Detect which cell encompasses the target text, then output its (x, y) center coordinate. 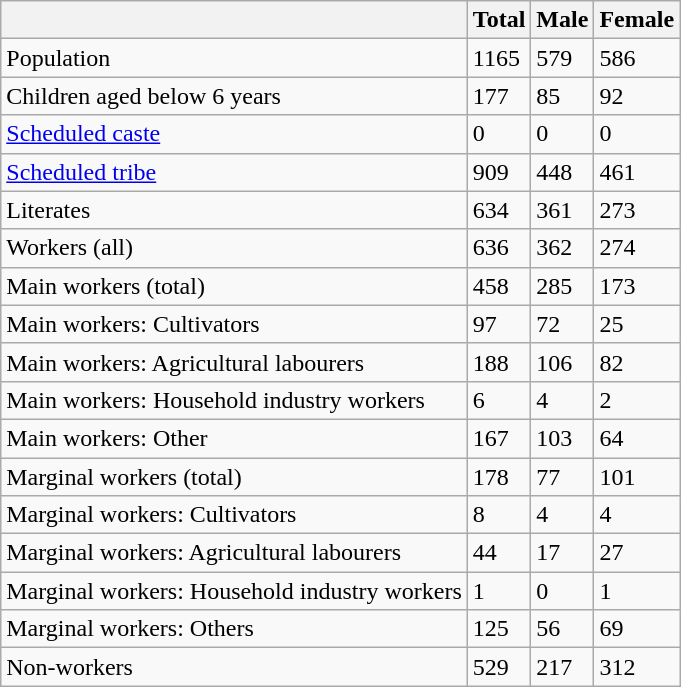
285 (562, 286)
Children aged below 6 years (234, 96)
Literates (234, 210)
529 (499, 667)
Scheduled caste (234, 134)
101 (637, 477)
458 (499, 286)
Scheduled tribe (234, 172)
Main workers: Cultivators (234, 324)
85 (562, 96)
1165 (499, 58)
125 (499, 629)
Main workers: Other (234, 438)
188 (499, 362)
97 (499, 324)
27 (637, 553)
217 (562, 667)
173 (637, 286)
Marginal workers: Agricultural labourers (234, 553)
64 (637, 438)
362 (562, 248)
Workers (all) (234, 248)
Main workers: Agricultural labourers (234, 362)
Female (637, 20)
Marginal workers: Others (234, 629)
69 (637, 629)
Population (234, 58)
77 (562, 477)
8 (499, 515)
Total (499, 20)
25 (637, 324)
Main workers (total) (234, 286)
17 (562, 553)
636 (499, 248)
72 (562, 324)
44 (499, 553)
461 (637, 172)
56 (562, 629)
273 (637, 210)
6 (499, 400)
586 (637, 58)
82 (637, 362)
Male (562, 20)
177 (499, 96)
106 (562, 362)
579 (562, 58)
Marginal workers: Cultivators (234, 515)
103 (562, 438)
178 (499, 477)
634 (499, 210)
448 (562, 172)
Marginal workers (total) (234, 477)
909 (499, 172)
167 (499, 438)
312 (637, 667)
361 (562, 210)
Non-workers (234, 667)
274 (637, 248)
2 (637, 400)
Marginal workers: Household industry workers (234, 591)
Main workers: Household industry workers (234, 400)
92 (637, 96)
